Detect which cell encompasses the target text, then output its [X, Y] center coordinate. 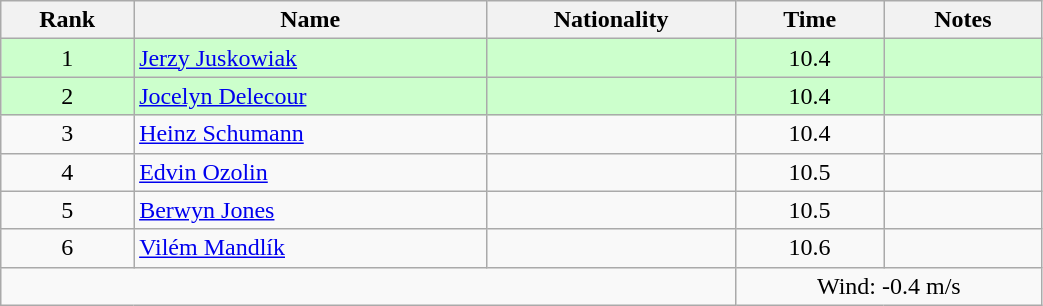
1 [68, 58]
Time [810, 20]
5 [68, 210]
Berwyn Jones [310, 210]
Wind: -0.4 m/s [889, 286]
Name [310, 20]
4 [68, 172]
Jocelyn Delecour [310, 96]
Edvin Ozolin [310, 172]
Vilém Mandlík [310, 248]
10.6 [810, 248]
Rank [68, 20]
Nationality [612, 20]
2 [68, 96]
3 [68, 134]
6 [68, 248]
Heinz Schumann [310, 134]
Jerzy Juskowiak [310, 58]
Notes [963, 20]
